Locate the cell with the specified text and output its (x, y) center coordinate. 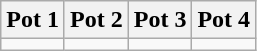
Pot 3 (160, 20)
Pot 4 (224, 20)
Pot 1 (33, 20)
Pot 2 (96, 20)
